Locate the cell with the specified text and output its (x, y) center coordinate. 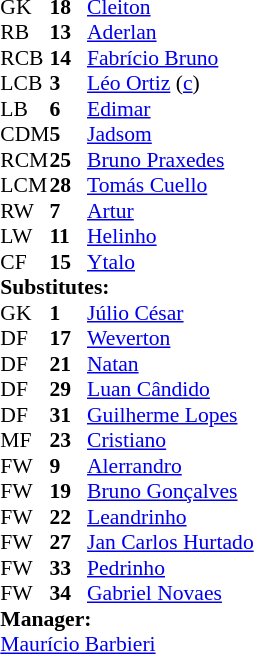
11 (69, 237)
Manager: (126, 619)
7 (69, 211)
21 (69, 364)
23 (69, 441)
Edimar (170, 109)
Luan Cândido (170, 389)
GK (24, 313)
15 (69, 262)
28 (69, 185)
Pedrinho (170, 568)
Jadsom (170, 135)
33 (69, 568)
Substitutes: (126, 287)
Tomás Cuello (170, 185)
MF (24, 441)
Natan (170, 364)
9 (69, 466)
29 (69, 389)
19 (69, 491)
CF (24, 262)
LCB (24, 83)
13 (69, 33)
CDM (24, 135)
14 (69, 58)
LB (24, 109)
Bruno Praxedes (170, 160)
6 (69, 109)
Weverton (170, 339)
Leandrinho (170, 517)
Júlio César (170, 313)
22 (69, 517)
LW (24, 237)
Guilherme Lopes (170, 415)
17 (69, 339)
Gabriel Novaes (170, 593)
31 (69, 415)
Fabrício Bruno (170, 58)
3 (69, 83)
Bruno Gonçalves (170, 491)
Jan Carlos Hurtado (170, 543)
RW (24, 211)
Artur (170, 211)
1 (69, 313)
25 (69, 160)
Léo Ortiz (c) (170, 83)
27 (69, 543)
34 (69, 593)
LCM (24, 185)
Ytalo (170, 262)
Aderlan (170, 33)
Helinho (170, 237)
RCB (24, 58)
Alerrandro (170, 466)
Cristiano (170, 441)
RB (24, 33)
RCM (24, 160)
5 (69, 135)
